Pinpoint the cell where the given text exists, returning its (x, y) midpoint coordinate. 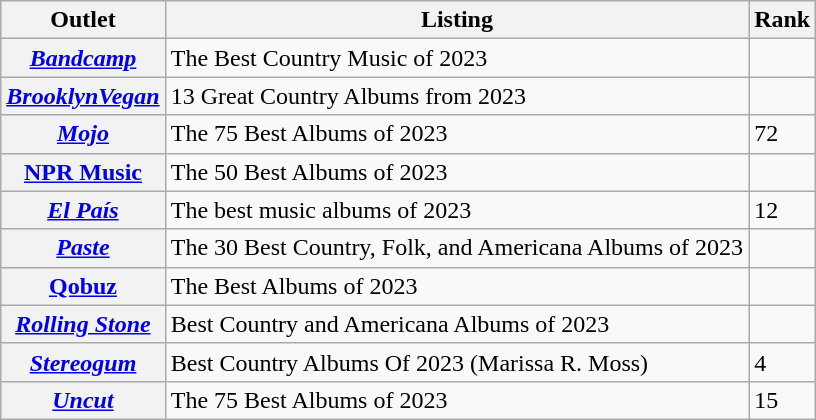
72 (782, 134)
The best music albums of 2023 (456, 210)
12 (782, 210)
The Best Country Music of 2023 (456, 58)
NPR Music (83, 172)
Mojo (83, 134)
Bandcamp (83, 58)
Rolling Stone (83, 324)
Stereogum (83, 362)
Best Country and Americana Albums of 2023 (456, 324)
Best Country Albums Of 2023 (Marissa R. Moss) (456, 362)
4 (782, 362)
Outlet (83, 20)
Listing (456, 20)
The 30 Best Country, Folk, and Americana Albums of 2023 (456, 248)
Uncut (83, 400)
BrooklynVegan (83, 96)
Qobuz (83, 286)
El País (83, 210)
15 (782, 400)
The Best Albums of 2023 (456, 286)
The 50 Best Albums of 2023 (456, 172)
13 Great Country Albums from 2023 (456, 96)
Rank (782, 20)
Paste (83, 248)
